For the text-containing cell, return its midpoint in (x, y) coordinate format. 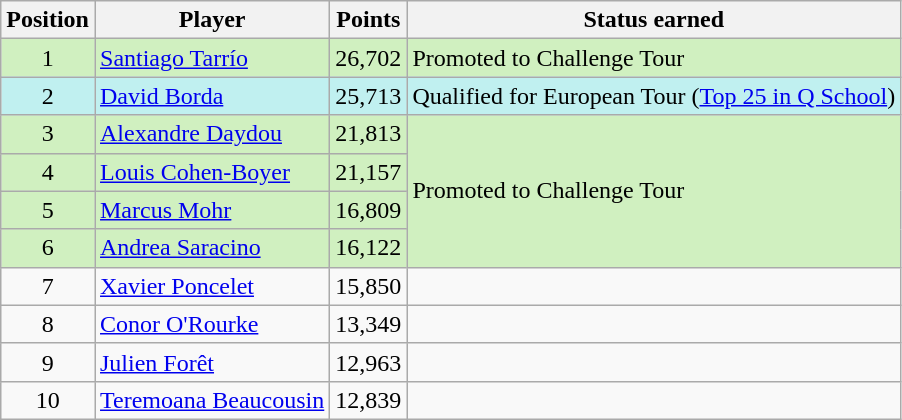
Points (368, 20)
Position (48, 20)
9 (48, 362)
Marcus Mohr (212, 210)
Player (212, 20)
16,122 (368, 248)
15,850 (368, 286)
Santiago Tarrío (212, 58)
Teremoana Beaucousin (212, 400)
21,157 (368, 172)
2 (48, 96)
6 (48, 248)
7 (48, 286)
26,702 (368, 58)
8 (48, 324)
10 (48, 400)
David Borda (212, 96)
Andrea Saracino (212, 248)
12,839 (368, 400)
16,809 (368, 210)
Xavier Poncelet (212, 286)
12,963 (368, 362)
Qualified for European Tour (Top 25 in Q School) (654, 96)
Status earned (654, 20)
13,349 (368, 324)
1 (48, 58)
Conor O'Rourke (212, 324)
Alexandre Daydou (212, 134)
Louis Cohen-Boyer (212, 172)
4 (48, 172)
21,813 (368, 134)
Julien Forêt (212, 362)
5 (48, 210)
3 (48, 134)
25,713 (368, 96)
